Search for the cell housing the specified text and yield its (X, Y) center coordinate. 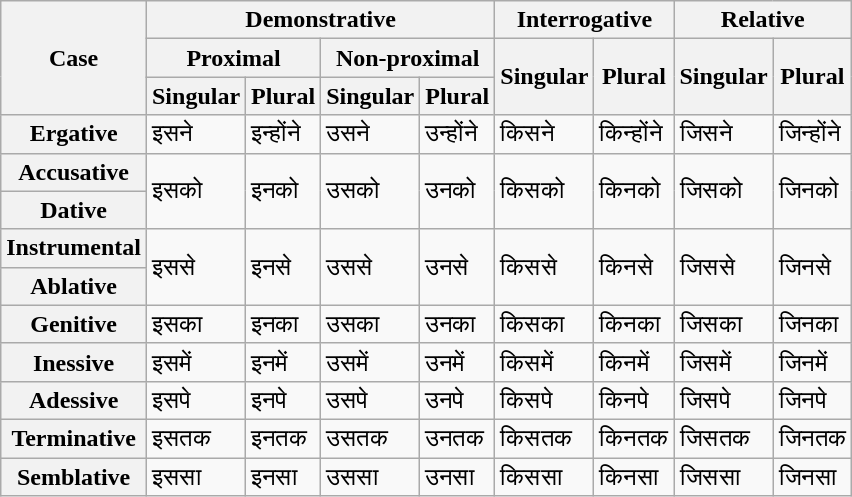
Accusative (74, 172)
इसको (196, 191)
Inessive (74, 362)
उसपे (370, 400)
किसका (544, 324)
जिसको (724, 191)
उनका (458, 324)
किनतक (634, 438)
जिन्होंने (812, 134)
Case (74, 58)
उनमें (458, 362)
किनपे (634, 400)
उसमें (370, 362)
Non-proximal (408, 58)
जिनतक (812, 438)
जिससे (724, 267)
इसतक (196, 438)
Semblative (74, 477)
जिनपे (812, 400)
इन्होंने (284, 134)
उससा (370, 477)
इनपे (284, 400)
इनसा (284, 477)
जिसमें (724, 362)
उसतक (370, 438)
इनको (284, 191)
उन्होंने (458, 134)
उसको (370, 191)
Proximal (233, 58)
जिनसे (812, 267)
किसने (544, 134)
उसका (370, 324)
किनका (634, 324)
इनमें (284, 362)
Genitive (74, 324)
इनका (284, 324)
उनसा (458, 477)
Relative (763, 20)
जिसपे (724, 400)
Demonstrative (320, 20)
किससे (544, 267)
उनतक (458, 438)
Ergative (74, 134)
इससे (196, 267)
उनको (458, 191)
इनसे (284, 267)
इसका (196, 324)
उससे (370, 267)
जिसने (724, 134)
Dative (74, 210)
उसने (370, 134)
किनको (634, 191)
किसको (544, 191)
किसतक (544, 438)
किससा (544, 477)
Terminative (74, 438)
जिनका (812, 324)
Instrumental (74, 248)
जिनमें (812, 362)
इनतक (284, 438)
इसने (196, 134)
जिनको (812, 191)
किसपे (544, 400)
जिसतक (724, 438)
जिससा (724, 477)
किनसे (634, 267)
जिसका (724, 324)
किनमें (634, 362)
किन्होंने (634, 134)
Adessive (74, 400)
Interrogative (584, 20)
उनपे (458, 400)
इसपे (196, 400)
Ablative (74, 286)
इससा (196, 477)
उनसे (458, 267)
किनसा (634, 477)
जिनसा (812, 477)
किसमें (544, 362)
इसमें (196, 362)
